Extract the (X, Y) coordinate from the center of the cell holding the provided text.  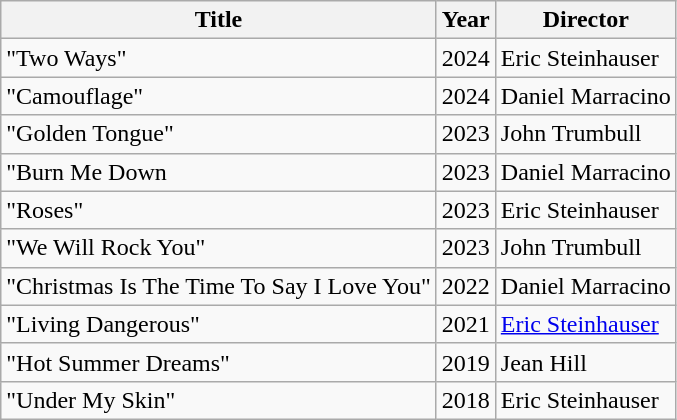
"Under My Skin" (218, 400)
"Golden Tongue" (218, 134)
Year (466, 20)
"Burn Me Down (218, 172)
2019 (466, 362)
"Camouflage" (218, 96)
2021 (466, 324)
"Hot Summer Dreams" (218, 362)
"Living Dangerous" (218, 324)
"We Will Rock You" (218, 248)
Title (218, 20)
Director (586, 20)
"Roses" (218, 210)
2022 (466, 286)
"Christmas Is The Time To Say I Love You" (218, 286)
2018 (466, 400)
"Two Ways" (218, 58)
Jean Hill (586, 362)
